Scan for the cell matching the given text and deliver its [x, y] coordinate at center. 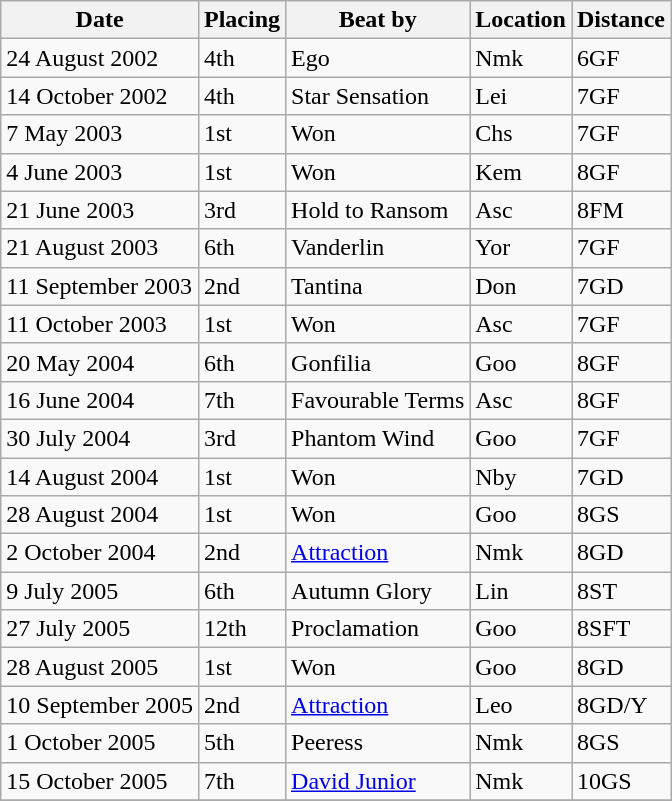
8ST [622, 591]
12th [242, 629]
21 June 2003 [100, 210]
15 October 2005 [100, 781]
Proclamation [378, 629]
6GF [622, 58]
Location [521, 20]
24 August 2002 [100, 58]
Lin [521, 591]
28 August 2004 [100, 515]
Chs [521, 134]
11 September 2003 [100, 286]
1 October 2005 [100, 743]
4 June 2003 [100, 172]
Lei [521, 96]
David Junior [378, 781]
Vanderlin [378, 248]
7 May 2003 [100, 134]
11 October 2003 [100, 324]
Hold to Ransom [378, 210]
Date [100, 20]
Beat by [378, 20]
Gonfilia [378, 362]
Yor [521, 248]
Kem [521, 172]
30 July 2004 [100, 438]
Autumn Glory [378, 591]
8GD/Y [622, 705]
Star Sensation [378, 96]
10GS [622, 781]
Favourable Terms [378, 400]
16 June 2004 [100, 400]
14 August 2004 [100, 477]
Leo [521, 705]
8FM [622, 210]
Phantom Wind [378, 438]
27 July 2005 [100, 629]
14 October 2002 [100, 96]
Ego [378, 58]
2 October 2004 [100, 553]
Distance [622, 20]
9 July 2005 [100, 591]
21 August 2003 [100, 248]
Tantina [378, 286]
10 September 2005 [100, 705]
Placing [242, 20]
Peeress [378, 743]
5th [242, 743]
8SFT [622, 629]
Nby [521, 477]
28 August 2005 [100, 667]
Don [521, 286]
20 May 2004 [100, 362]
